Pinpoint the cell where the given text exists, returning its (x, y) midpoint coordinate. 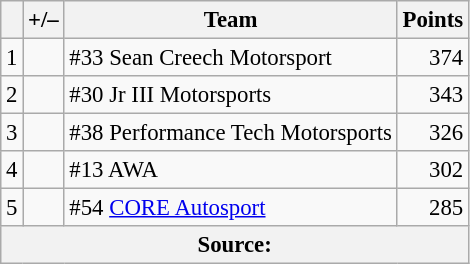
#13 AWA (230, 170)
2 (12, 95)
#38 Performance Tech Motorsports (230, 133)
285 (432, 208)
#33 Sean Creech Motorsport (230, 58)
#54 CORE Autosport (230, 208)
5 (12, 208)
+/– (44, 20)
343 (432, 95)
Points (432, 20)
326 (432, 133)
374 (432, 58)
4 (12, 170)
3 (12, 133)
1 (12, 58)
302 (432, 170)
Team (230, 20)
Source: (235, 245)
#30 Jr III Motorsports (230, 95)
